Identify which cell holds the provided text, then report its (x, y) central coordinate. 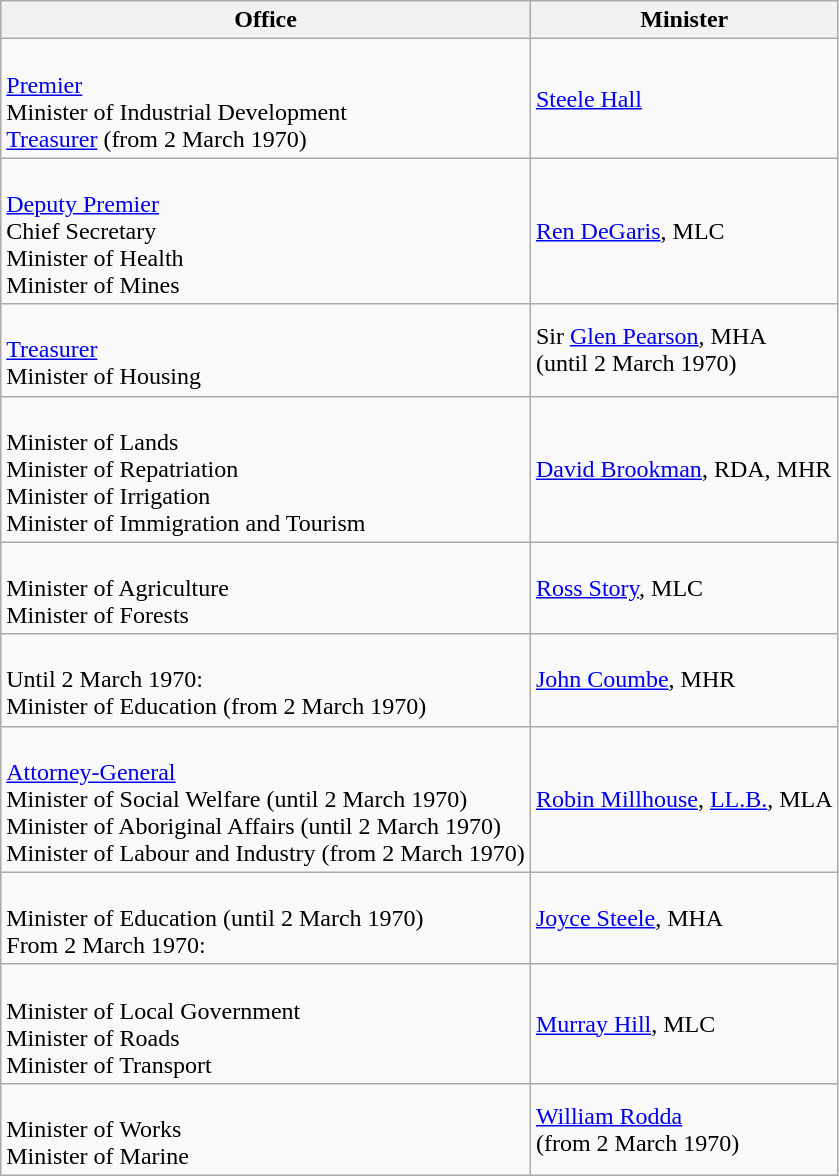
Minister of Education (until 2 March 1970) From 2 March 1970: (266, 918)
Ren DeGaris, MLC (684, 231)
David Brookman, RDA, MHR (684, 469)
Ross Story, MLC (684, 588)
Until 2 March 1970:Minister of Education (from 2 March 1970) (266, 680)
Minister of Lands Minister of Repatriation Minister of Irrigation Minister of Immigration and Tourism (266, 469)
Sir Glen Pearson, MHA (until 2 March 1970) (684, 350)
Premier Minister of Industrial Development Treasurer (from 2 March 1970) (266, 98)
Murray Hill, MLC (684, 1024)
Steele Hall (684, 98)
Minister (684, 20)
Minister of Local Government Minister of Roads Minister of Transport (266, 1024)
John Coumbe, MHR (684, 680)
Office (266, 20)
Joyce Steele, MHA (684, 918)
Deputy Premier Chief Secretary Minister of Health Minister of Mines (266, 231)
Treasurer Minister of Housing (266, 350)
Robin Millhouse, LL.B., MLA (684, 799)
William Rodda(from 2 March 1970) (684, 1129)
Minister of Works Minister of Marine (266, 1129)
Minister of Agriculture Minister of Forests (266, 588)
